For the text-containing cell, return its midpoint in [X, Y] coordinate format. 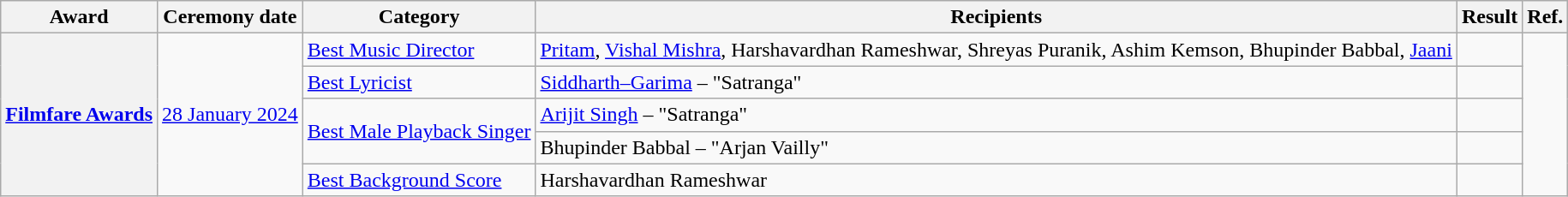
Siddharth–Garima – "Satranga" [996, 82]
28 January 2024 [230, 115]
Best Background Score [419, 180]
Ref. [1546, 17]
Harshavardhan Rameshwar [996, 180]
Best Music Director [419, 50]
Bhupinder Babbal – "Arjan Vailly" [996, 147]
Pritam, Vishal Mishra, Harshavardhan Rameshwar, Shreyas Puranik, Ashim Kemson, Bhupinder Babbal, Jaani [996, 50]
Arijit Singh – "Satranga" [996, 115]
Best Male Playback Singer [419, 131]
Ceremony date [230, 17]
Award [79, 17]
Best Lyricist [419, 82]
Result [1489, 17]
Recipients [996, 17]
Filmfare Awards [79, 115]
Category [419, 17]
